Search for the cell housing the specified text and yield its (x, y) center coordinate. 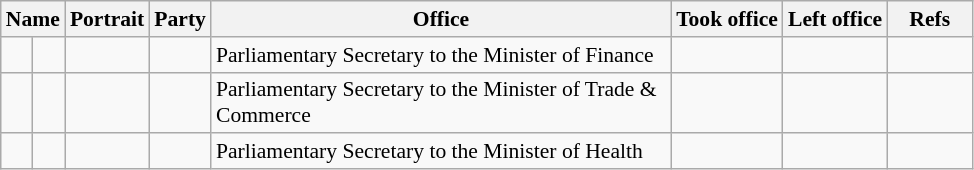
Parliamentary Secretary to the Minister of Health (441, 152)
Refs (930, 19)
Office (441, 19)
Left office (835, 19)
Parliamentary Secretary to the Minister of Finance (441, 55)
Portrait (107, 19)
Took office (727, 19)
Party (180, 19)
Parliamentary Secretary to the Minister of Trade & Commerce (441, 102)
Name (33, 19)
